Find where the given text appears and provide that cell's center as (x, y) coordinate. 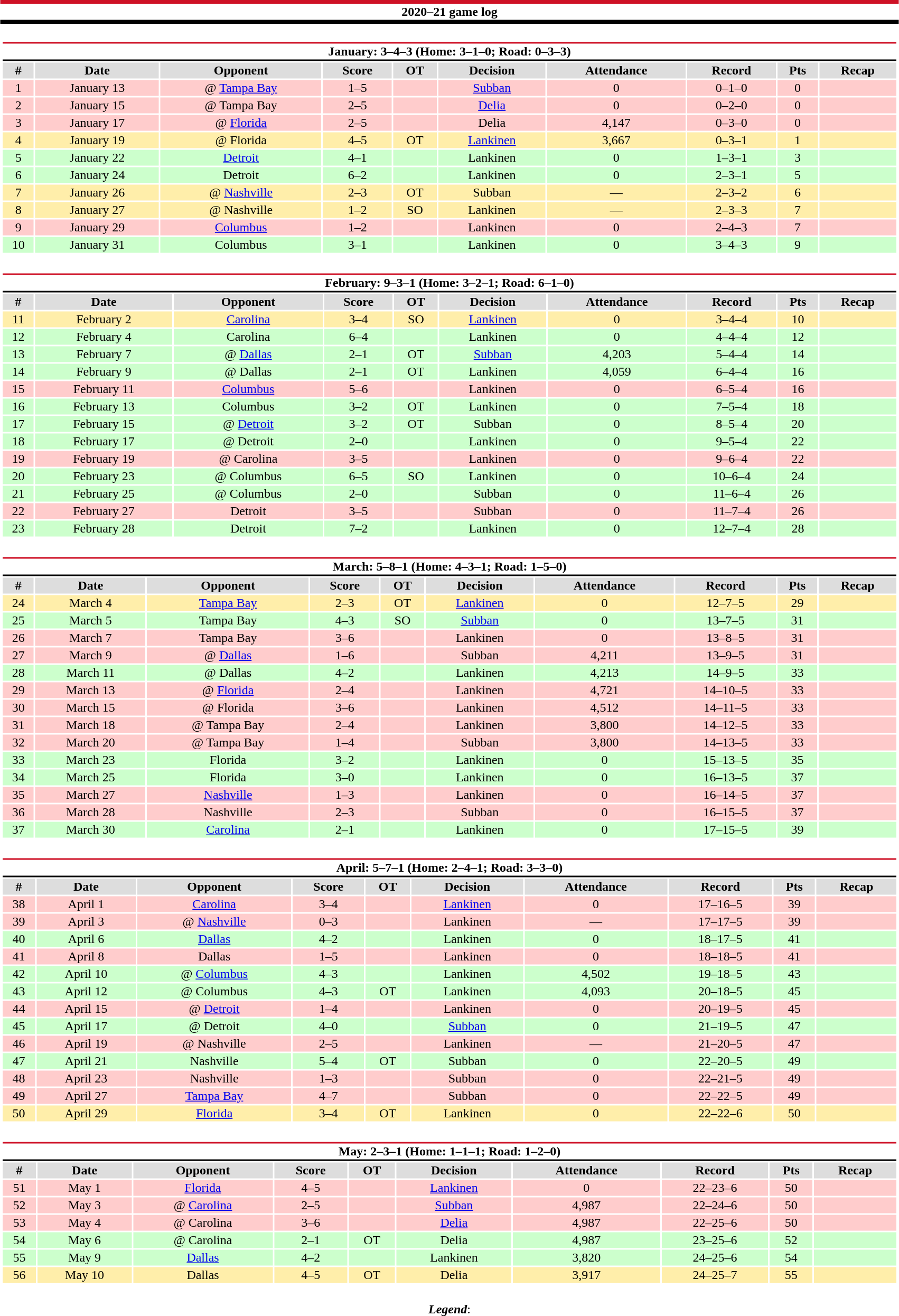
February 11 (104, 389)
51 (19, 1188)
3–4–3 (731, 245)
19 (18, 459)
February 25 (104, 494)
2020–21 game log (449, 12)
24–25–6 (715, 1258)
18–17–5 (720, 939)
1–3–1 (731, 158)
3–0 (344, 777)
April 17 (86, 1026)
6–5 (359, 476)
4–0 (329, 1026)
20–19–5 (720, 1009)
April 19 (86, 1043)
2–3–1 (731, 175)
April 21 (86, 1061)
April 1 (86, 904)
May 3 (85, 1205)
February 23 (104, 476)
34 (18, 777)
March 30 (90, 830)
17–15–5 (726, 830)
January 29 (97, 228)
36 (18, 812)
4,203 (617, 354)
January 27 (97, 210)
22–22–5 (720, 1096)
May: 2–3–1 (Home: 1–1–1; Road: 1–2–0) (449, 1152)
2–3–2 (731, 193)
April 8 (86, 957)
January 17 (97, 123)
22–24–6 (715, 1205)
March: 5–8–1 (Home: 4–3–1; Road: 1–5–0) (449, 566)
16–13–5 (726, 777)
15 (18, 389)
May 6 (85, 1240)
14–12–5 (726, 725)
25 (18, 621)
April 6 (86, 939)
January 22 (97, 158)
10–6–4 (732, 476)
3–1 (358, 245)
March 5 (90, 621)
17 (18, 424)
0–2–0 (731, 105)
21 (18, 494)
11 (18, 320)
March 18 (90, 725)
22–21–5 (720, 1078)
14–11–5 (726, 707)
March 13 (90, 690)
February 28 (104, 529)
April 15 (86, 1009)
6–4–4 (732, 371)
8–5–4 (732, 424)
January 31 (97, 245)
March 28 (90, 812)
April 12 (86, 992)
40 (19, 939)
February 27 (104, 511)
April 23 (86, 1078)
21–20–5 (720, 1043)
February 19 (104, 459)
May 9 (85, 1258)
7–2 (359, 529)
March 27 (90, 795)
March 23 (90, 760)
5–4 (329, 1061)
5–6 (359, 389)
2–3–3 (731, 210)
13–8–5 (726, 638)
53 (19, 1223)
12–7–5 (726, 603)
20–18–5 (720, 992)
22–23–6 (715, 1188)
March 4 (90, 603)
19–18–5 (720, 974)
21–19–5 (720, 1026)
6–2 (358, 175)
0–3 (329, 922)
4–7 (329, 1096)
23–25–6 (715, 1240)
0–3–1 (731, 140)
February 7 (104, 354)
February 17 (104, 441)
22–22–6 (720, 1113)
42 (19, 974)
9–6–4 (732, 459)
May 1 (85, 1188)
February 2 (104, 320)
4 (18, 140)
January 13 (97, 88)
30 (18, 707)
24–25–7 (715, 1275)
3,820 (586, 1258)
11–7–4 (732, 511)
7–5–4 (732, 406)
January 19 (97, 140)
April 27 (86, 1096)
5–4–4 (732, 354)
13 (18, 354)
12–7–4 (732, 529)
March 7 (90, 638)
January 26 (97, 193)
48 (19, 1078)
56 (19, 1275)
4–4–4 (732, 337)
15–13–5 (726, 760)
3,667 (616, 140)
February 4 (104, 337)
13–9–5 (726, 656)
February 13 (104, 406)
16–14–5 (726, 795)
23 (18, 529)
4,147 (616, 123)
32 (18, 742)
March 25 (90, 777)
4,211 (604, 656)
1–6 (344, 656)
0–3–0 (731, 123)
0–1–0 (731, 88)
44 (19, 1009)
April 10 (86, 974)
4–1 (358, 158)
4,213 (604, 673)
27 (18, 656)
March 11 (90, 673)
February 9 (104, 371)
January: 3–4–3 (Home: 3–1–0; Road: 0–3–3) (449, 52)
4,512 (604, 707)
13–7–5 (726, 621)
4,093 (596, 992)
April 3 (86, 922)
14–13–5 (726, 742)
4,721 (604, 690)
11–6–4 (732, 494)
3,917 (586, 1275)
17–16–5 (720, 904)
22–20–5 (720, 1061)
March 9 (90, 656)
9–5–4 (732, 441)
January 24 (97, 175)
2 (18, 105)
16–15–5 (726, 812)
38 (19, 904)
February: 9–3–1 (Home: 3–2–1; Road: 6–1–0) (449, 283)
4,059 (617, 371)
14–10–5 (726, 690)
46 (19, 1043)
18–18–5 (720, 957)
14–9–5 (726, 673)
May 4 (85, 1223)
February 15 (104, 424)
17–17–5 (720, 922)
4,502 (596, 974)
2–4–3 (731, 228)
3–4–4 (732, 320)
6–4 (359, 337)
March 15 (90, 707)
January 15 (97, 105)
March 20 (90, 742)
22–25–6 (715, 1223)
8 (18, 210)
May 10 (85, 1275)
6–5–4 (732, 389)
April 29 (86, 1113)
April: 5–7–1 (Home: 2–4–1; Road: 3–3–0) (449, 867)
